Capture the cell that displays the provided text and extract its (X, Y) central coordinate. 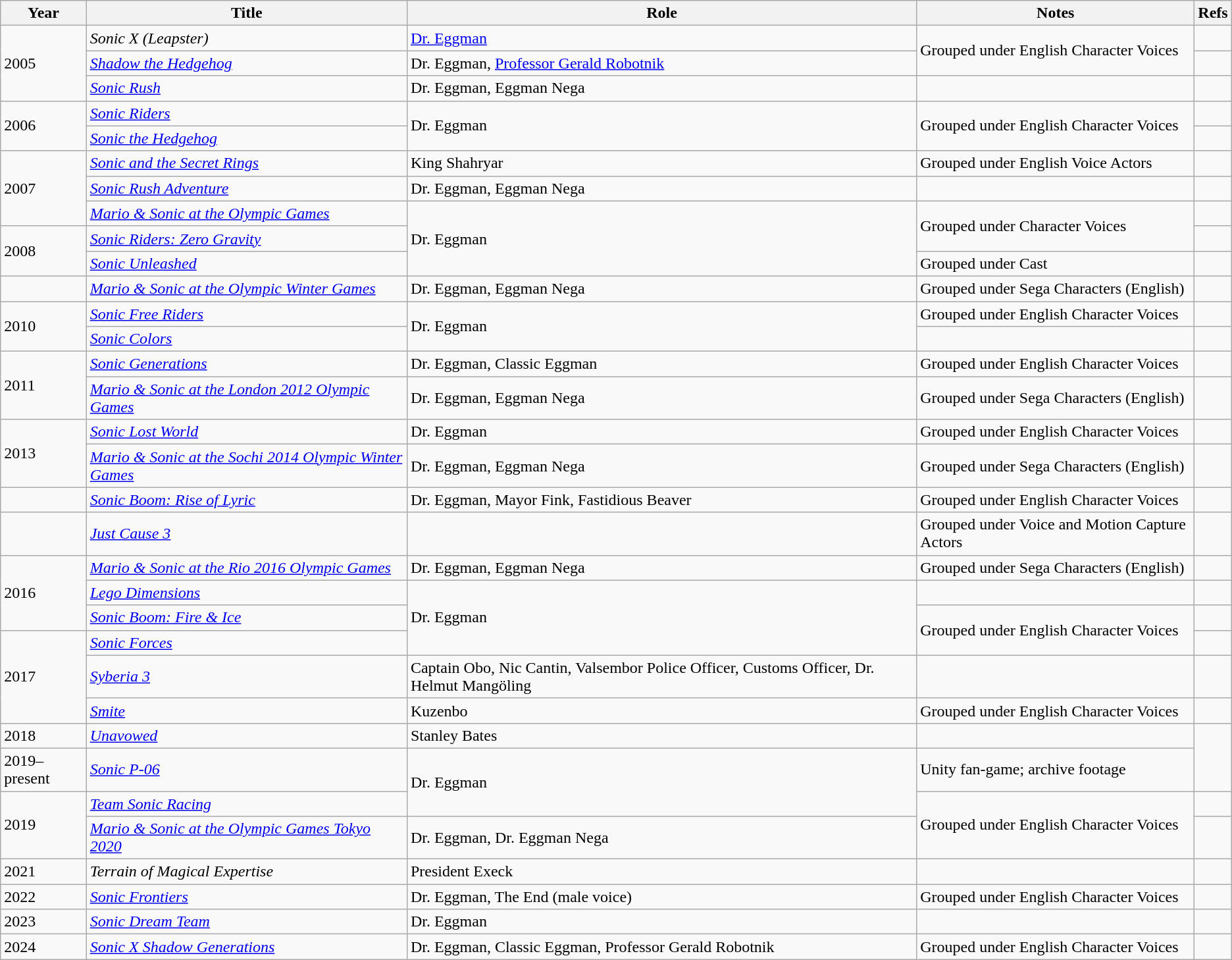
Terrain of Magical Expertise (246, 872)
Stanley Bates (661, 735)
Mario & Sonic at the Olympic Games Tokyo 2020 (246, 838)
Title (246, 13)
Sonic Riders: Zero Gravity (246, 238)
2010 (43, 327)
2021 (43, 872)
Sonic Generations (246, 364)
Sonic P-06 (246, 769)
Sonic Dream Team (246, 922)
2008 (43, 251)
Unity fan-game; archive footage (1056, 769)
2023 (43, 922)
Sonic Riders (246, 113)
2006 (43, 126)
Sonic Rush (246, 88)
Sonic Boom: Fire & Ice (246, 618)
King Shahryar (661, 163)
Sonic Forces (246, 643)
Sonic Lost World (246, 432)
Grouped under Character Voices (1056, 226)
2011 (43, 386)
2017 (43, 677)
Role (661, 13)
Dr. Eggman, Professor Gerald Robotnik (661, 63)
2013 (43, 453)
2007 (43, 188)
Dr. Eggman, Classic Eggman (661, 364)
Sonic Colors (246, 339)
2018 (43, 735)
Mario & Sonic at the London 2012 Olympic Games (246, 398)
Dr. Eggman, Classic Eggman, Professor Gerald Robotnik (661, 947)
Notes (1056, 13)
Sonic Boom: Rise of Lyric (246, 500)
Dr. Eggman, Dr. Eggman Nega (661, 838)
Refs (1213, 13)
Dr. Eggman, Mayor Fink, Fastidious Beaver (661, 500)
Kuzenbo (661, 710)
Sonic Free Riders (246, 314)
Mario & Sonic at the Olympic Winter Games (246, 288)
Just Cause 3 (246, 533)
Mario & Sonic at the Rio 2016 Olympic Games (246, 568)
2005 (43, 63)
Mario & Sonic at the Sochi 2014 Olympic Winter Games (246, 466)
Grouped under English Voice Actors (1056, 163)
2016 (43, 593)
Sonic X Shadow Generations (246, 947)
2019 (43, 826)
Team Sonic Racing (246, 804)
Sonic the Hedgehog (246, 138)
Year (43, 13)
President Execk (661, 872)
Sonic Rush Adventure (246, 188)
Dr. Eggman, The End (male voice) (661, 897)
Captain Obo, Nic Cantin, Valsembor Police Officer, Customs Officer, Dr. Helmut Mangöling (661, 677)
2022 (43, 897)
2024 (43, 947)
Smite (246, 710)
Sonic Unleashed (246, 263)
Shadow the Hedgehog (246, 63)
Syberia 3 (246, 677)
Grouped under Cast (1056, 263)
Grouped under Voice and Motion Capture Actors (1056, 533)
Unavowed (246, 735)
Mario & Sonic at the Olympic Games (246, 213)
2019–present (43, 769)
Sonic Frontiers (246, 897)
Sonic X (Leapster) (246, 38)
Sonic and the Secret Rings (246, 163)
Lego Dimensions (246, 593)
